Scan for the cell matching the given text and deliver its [X, Y] coordinate at center. 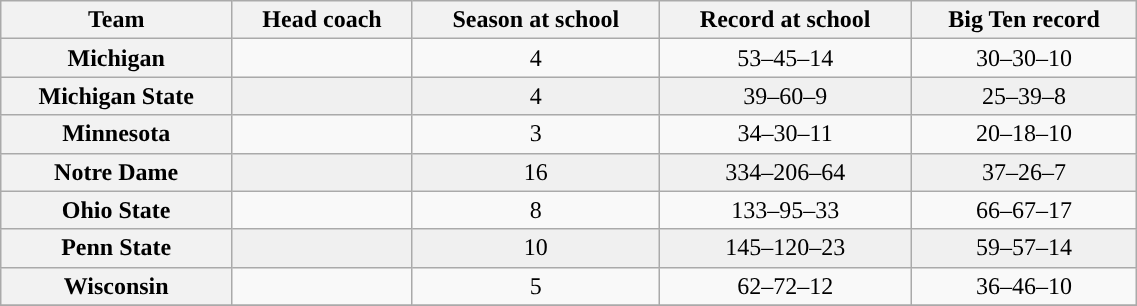
Michigan State [116, 96]
Penn State [116, 248]
Season at school [536, 20]
Wisconsin [116, 286]
Head coach [322, 20]
Big Ten record [1024, 20]
Ohio State [116, 210]
34–30–11 [785, 134]
Record at school [785, 20]
25–39–8 [1024, 96]
36–46–10 [1024, 286]
10 [536, 248]
39–60–9 [785, 96]
133–95–33 [785, 210]
8 [536, 210]
16 [536, 172]
3 [536, 134]
37–26–7 [1024, 172]
59–57–14 [1024, 248]
62–72–12 [785, 286]
Michigan [116, 58]
20–18–10 [1024, 134]
30–30–10 [1024, 58]
145–120–23 [785, 248]
334–206–64 [785, 172]
Team [116, 20]
Notre Dame [116, 172]
5 [536, 286]
Minnesota [116, 134]
66–67–17 [1024, 210]
53–45–14 [785, 58]
